Determine the [X, Y] coordinate at the center of the cell enclosing the given text.  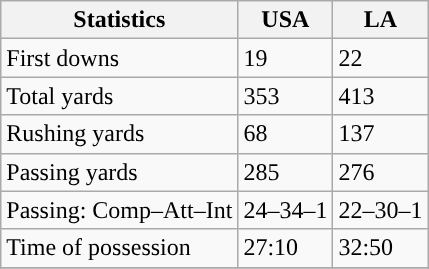
USA [286, 20]
68 [286, 134]
413 [380, 96]
276 [380, 172]
353 [286, 96]
Statistics [120, 20]
First downs [120, 58]
Rushing yards [120, 134]
27:10 [286, 248]
22 [380, 58]
Passing: Comp–Att–Int [120, 210]
22–30–1 [380, 210]
285 [286, 172]
32:50 [380, 248]
Time of possession [120, 248]
Passing yards [120, 172]
24–34–1 [286, 210]
Total yards [120, 96]
LA [380, 20]
137 [380, 134]
19 [286, 58]
